For the text-containing cell, return its midpoint in (X, Y) coordinate format. 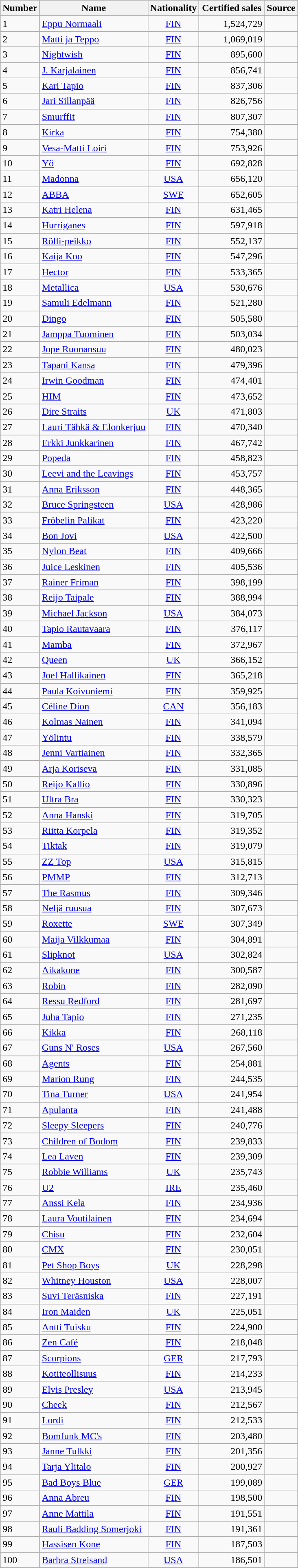
IRE (173, 1188)
307,673 (232, 908)
366,152 (232, 660)
52 (20, 815)
224,900 (232, 1327)
18 (20, 287)
47 (20, 738)
754,380 (232, 132)
Bad Boys Blue (94, 1482)
Anna Eriksson (94, 489)
376,117 (232, 629)
826,756 (232, 101)
Juice Leskinen (94, 567)
91 (20, 1420)
70 (20, 1094)
300,587 (232, 970)
Barbra Streisand (94, 1560)
89 (20, 1389)
Metallica (94, 287)
471,803 (232, 411)
Hector (94, 272)
214,233 (232, 1374)
Juha Tapio (94, 1017)
Neljä ruusua (94, 908)
319,079 (232, 846)
22 (20, 349)
191,551 (232, 1513)
50 (20, 784)
Paula Koivuniemi (94, 691)
241,488 (232, 1110)
239,309 (232, 1156)
4 (20, 70)
Nylon Beat (94, 551)
32 (20, 505)
Hurriganes (94, 225)
458,823 (232, 458)
Number (20, 8)
212,567 (232, 1405)
Antti Tuisku (94, 1327)
25 (20, 396)
191,361 (232, 1529)
338,579 (232, 738)
Erkki Junkkarinen (94, 442)
Irwin Goodman (94, 380)
Michael Jackson (94, 613)
J. Karjalainen (94, 70)
692,828 (232, 163)
Samuli Edelmann (94, 303)
254,881 (232, 1063)
Yölintu (94, 738)
474,401 (232, 380)
312,713 (232, 877)
U2 (94, 1188)
81 (20, 1265)
Cheek (94, 1405)
Dingo (94, 318)
Chisu (94, 1234)
46 (20, 722)
Kotiteollisuus (94, 1374)
Tarja Ylitalo (94, 1467)
61 (20, 955)
Pet Shop Boys (94, 1265)
17 (20, 272)
27 (20, 427)
530,676 (232, 287)
30 (20, 474)
Slipknot (94, 955)
Kari Tapio (94, 86)
64 (20, 1001)
Jari Sillanpää (94, 101)
467,742 (232, 442)
228,298 (232, 1265)
Kolmas Nainen (94, 722)
94 (20, 1467)
453,757 (232, 474)
20 (20, 318)
Queen (94, 660)
96 (20, 1498)
232,604 (232, 1234)
82 (20, 1281)
Robin (94, 986)
Roxette (94, 923)
218,048 (232, 1343)
Whitney Houston (94, 1281)
470,340 (232, 427)
656,120 (232, 179)
53 (20, 830)
302,824 (232, 955)
Kirka (94, 132)
Anne Mattila (94, 1513)
Anna Hanski (94, 815)
Scorpions (94, 1358)
33 (20, 520)
271,235 (232, 1017)
330,896 (232, 784)
Fröbelin Palikat (94, 520)
CMX (94, 1250)
227,191 (232, 1296)
Bruce Springsteen (94, 505)
Janne Tulkki (94, 1451)
Name (94, 8)
12 (20, 194)
Ultra Bra (94, 799)
Matti ja Teppo (94, 39)
97 (20, 1513)
Anna Abreu (94, 1498)
356,183 (232, 707)
Guns N' Roses (94, 1048)
CAN (173, 707)
67 (20, 1048)
319,352 (232, 830)
43 (20, 675)
Riitta Korpela (94, 830)
552,137 (232, 241)
Suvi Teräsniska (94, 1296)
The Rasmus (94, 892)
Mamba (94, 644)
384,073 (232, 613)
75 (20, 1172)
Kikka (94, 1032)
2 (20, 39)
235,460 (232, 1188)
267,560 (232, 1048)
14 (20, 225)
405,536 (232, 567)
1 (20, 24)
72 (20, 1125)
230,051 (232, 1250)
Katri Helena (94, 210)
34 (20, 536)
341,094 (232, 722)
ABBA (94, 194)
99 (20, 1544)
76 (20, 1188)
Rainer Friman (94, 582)
11 (20, 179)
Vesa-Matti Loiri (94, 148)
62 (20, 970)
Ressu Redford (94, 1001)
79 (20, 1234)
281,697 (232, 1001)
753,926 (232, 148)
93 (20, 1451)
15 (20, 241)
398,199 (232, 582)
41 (20, 644)
448,365 (232, 489)
ZZ Top (94, 861)
78 (20, 1219)
Tiktak (94, 846)
307,349 (232, 923)
45 (20, 707)
201,356 (232, 1451)
409,666 (232, 551)
85 (20, 1327)
365,218 (232, 675)
331,085 (232, 769)
9 (20, 148)
547,296 (232, 256)
49 (20, 769)
652,605 (232, 194)
330,323 (232, 799)
388,994 (232, 598)
87 (20, 1358)
Madonna (94, 179)
Hassisen Kone (94, 1544)
203,480 (232, 1435)
42 (20, 660)
200,927 (232, 1467)
315,815 (232, 861)
217,793 (232, 1358)
239,833 (232, 1141)
Jenni Vartiainen (94, 753)
19 (20, 303)
65 (20, 1017)
88 (20, 1374)
268,118 (232, 1032)
837,306 (232, 86)
Eppu Normaali (94, 24)
Certified sales (232, 8)
304,891 (232, 939)
69 (20, 1079)
Céline Dion (94, 707)
187,503 (232, 1544)
37 (20, 582)
Source (281, 8)
58 (20, 908)
241,954 (232, 1094)
51 (20, 799)
Agents (94, 1063)
186,501 (232, 1560)
282,090 (232, 986)
332,365 (232, 753)
Bon Jovi (94, 536)
212,533 (232, 1420)
199,089 (232, 1482)
Rölli-peikko (94, 241)
597,918 (232, 225)
55 (20, 861)
Dire Straits (94, 411)
54 (20, 846)
16 (20, 256)
198,500 (232, 1498)
40 (20, 629)
359,925 (232, 691)
213,945 (232, 1389)
372,967 (232, 644)
Marion Rung (94, 1079)
86 (20, 1343)
7 (20, 117)
31 (20, 489)
38 (20, 598)
13 (20, 210)
23 (20, 365)
5 (20, 86)
60 (20, 939)
Elvis Presley (94, 1389)
PMMP (94, 877)
479,396 (232, 365)
100 (20, 1560)
Reijo Taipale (94, 598)
807,307 (232, 117)
57 (20, 892)
Jope Ruonansuu (94, 349)
895,600 (232, 55)
228,007 (232, 1281)
Zen Café (94, 1343)
84 (20, 1312)
Lauri Tähkä & Elonkerjuu (94, 427)
26 (20, 411)
Kaija Koo (94, 256)
240,776 (232, 1125)
71 (20, 1110)
Iron Maiden (94, 1312)
856,741 (232, 70)
Rauli Badding Somerjoki (94, 1529)
244,535 (232, 1079)
480,023 (232, 349)
234,694 (232, 1219)
Tina Turner (94, 1094)
83 (20, 1296)
Robbie Williams (94, 1172)
533,365 (232, 272)
428,986 (232, 505)
68 (20, 1063)
422,500 (232, 536)
1,069,019 (232, 39)
80 (20, 1250)
Anssi Kela (94, 1203)
Bomfunk MC's (94, 1435)
73 (20, 1141)
24 (20, 380)
Children of Bodom (94, 1141)
1,524,729 (232, 24)
Jamppa Tuominen (94, 334)
21 (20, 334)
Joel Hallikainen (94, 675)
235,743 (232, 1172)
36 (20, 567)
Reijo Kallio (94, 784)
HIM (94, 396)
63 (20, 986)
90 (20, 1405)
92 (20, 1435)
Tapio Rautavaara (94, 629)
473,652 (232, 396)
48 (20, 753)
74 (20, 1156)
56 (20, 877)
319,705 (232, 815)
6 (20, 101)
39 (20, 613)
66 (20, 1032)
3 (20, 55)
521,280 (232, 303)
Sleepy Sleepers (94, 1125)
225,051 (232, 1312)
503,034 (232, 334)
59 (20, 923)
Popeda (94, 458)
Tapani Kansa (94, 365)
Lea Laven (94, 1156)
Nightwish (94, 55)
44 (20, 691)
29 (20, 458)
Laura Voutilainen (94, 1219)
10 (20, 163)
Nationality (173, 8)
234,936 (232, 1203)
8 (20, 132)
Smurffit (94, 117)
631,465 (232, 210)
Apulanta (94, 1110)
95 (20, 1482)
309,346 (232, 892)
28 (20, 442)
98 (20, 1529)
Yö (94, 163)
Lordi (94, 1420)
Leevi and the Leavings (94, 474)
35 (20, 551)
77 (20, 1203)
423,220 (232, 520)
Aikakone (94, 970)
Maija Vilkkumaa (94, 939)
Arja Koriseva (94, 769)
505,580 (232, 318)
